Locate the cell with the specified text and output its (x, y) center coordinate. 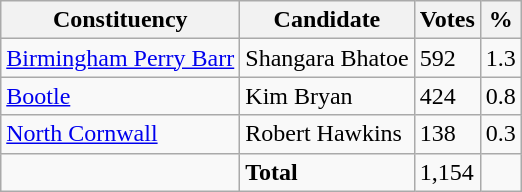
Kim Bryan (327, 96)
Bootle (120, 96)
Constituency (120, 20)
0.8 (500, 96)
138 (447, 134)
Votes (447, 20)
Robert Hawkins (327, 134)
Candidate (327, 20)
424 (447, 96)
% (500, 20)
Shangara Bhatoe (327, 58)
Birmingham Perry Barr (120, 58)
1.3 (500, 58)
Total (327, 172)
North Cornwall (120, 134)
592 (447, 58)
0.3 (500, 134)
1,154 (447, 172)
